Determine the (X, Y) coordinate at the center of the cell enclosing the given text.  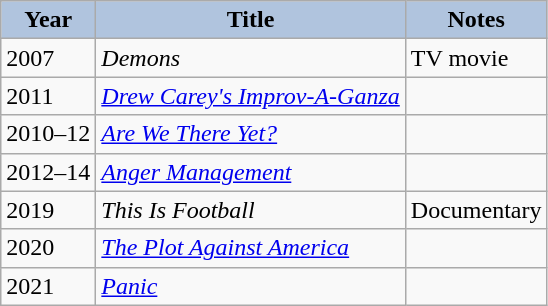
2010–12 (48, 134)
TV movie (476, 58)
2019 (48, 210)
Drew Carey's Improv-A-Ganza (250, 96)
Demons (250, 58)
Documentary (476, 210)
Are We There Yet? (250, 134)
Year (48, 20)
2007 (48, 58)
Title (250, 20)
Panic (250, 286)
2021 (48, 286)
2012–14 (48, 172)
2011 (48, 96)
Anger Management (250, 172)
Notes (476, 20)
The Plot Against America (250, 248)
2020 (48, 248)
This Is Football (250, 210)
